Provide the [X, Y] coordinate of the cell's center where the given text is located.  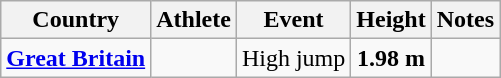
1.98 m [391, 58]
High jump [293, 58]
Event [293, 20]
Great Britain [76, 58]
Height [391, 20]
Notes [465, 20]
Athlete [194, 20]
Country [76, 20]
